Return (x, y) of the center of cell containing provided text 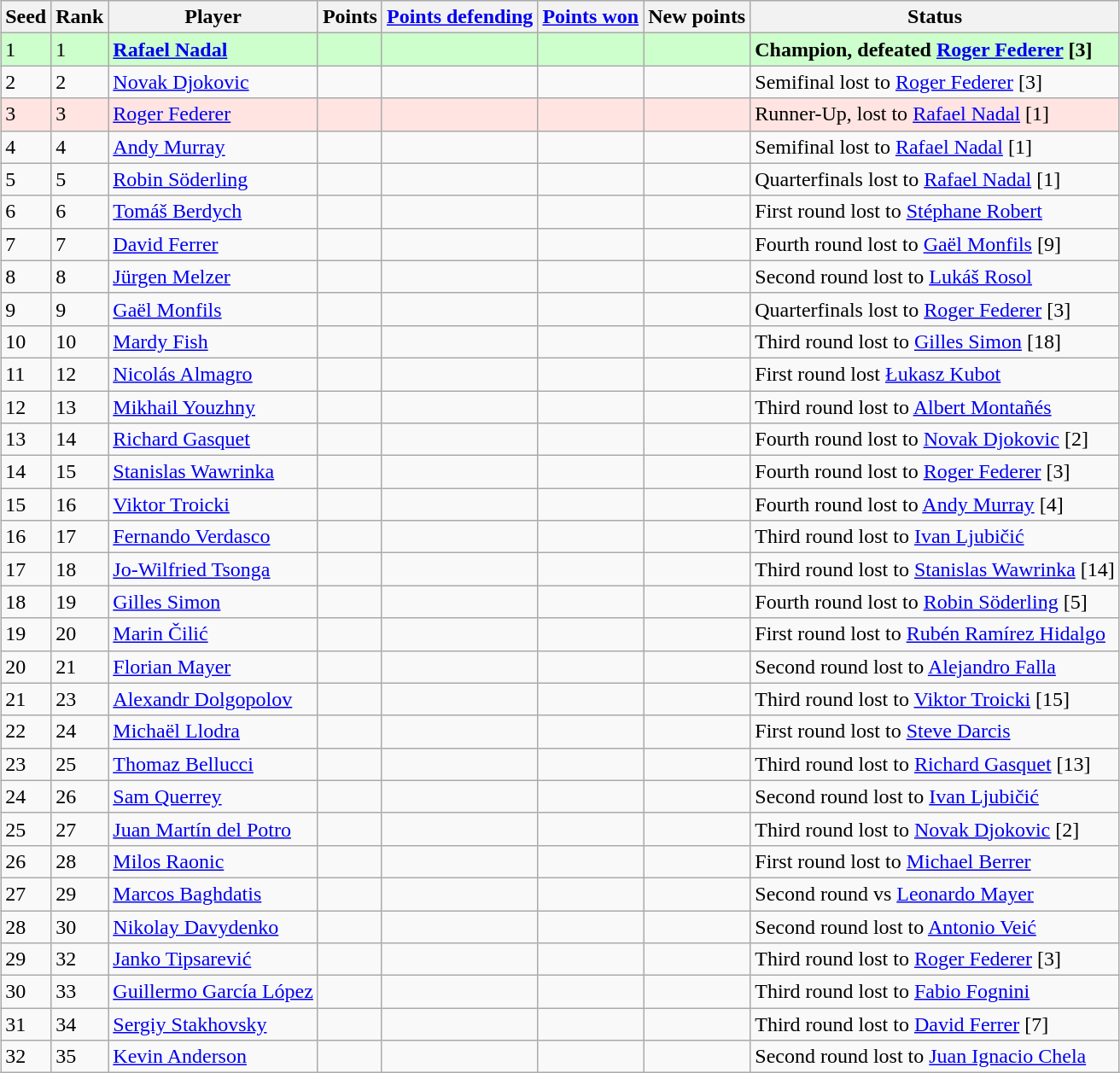
Fourth round lost to Gaël Monfils [9] (936, 244)
Michaël Llodra (213, 732)
Mikhail Youzhny (213, 407)
11 (26, 374)
Semifinal lost to Roger Federer [3] (936, 82)
Second round lost to Ivan Ljubičić (936, 796)
Tomáš Berdych (213, 212)
Andy Murray (213, 147)
Marin Čilić (213, 634)
Status (936, 17)
Runner-Up, lost to Rafael Nadal [1] (936, 114)
Janko Tipsarević (213, 959)
Rank (80, 17)
Nikolay Davydenko (213, 926)
Third round lost to Richard Gasquet [13] (936, 764)
Gilles Simon (213, 602)
Third round lost to Roger Federer [3] (936, 959)
Third round lost to Fabio Fognini (936, 992)
Gaël Monfils (213, 309)
Marcos Baghdatis (213, 894)
Third round lost to Stanislas Wawrinka [14] (936, 569)
Guillermo García López (213, 992)
Third round lost to Novak Djokovic [2] (936, 829)
Rafael Nadal (213, 50)
Second round lost to Lukáš Rosol (936, 277)
Fourth round lost to Novak Djokovic [2] (936, 440)
Second round vs Leonardo Mayer (936, 894)
Nicolás Almagro (213, 374)
Third round lost to Gilles Simon [18] (936, 341)
Second round lost to Juan Ignacio Chela (936, 1057)
Kevin Anderson (213, 1057)
Third round lost to Viktor Troicki [15] (936, 699)
Thomaz Bellucci (213, 764)
Alexandr Dolgopolov (213, 699)
Semifinal lost to Rafael Nadal [1] (936, 147)
Quarterfinals lost to Rafael Nadal [1] (936, 179)
Jürgen Melzer (213, 277)
First round lost to Stéphane Robert (936, 212)
Novak Djokovic (213, 82)
Fourth round lost to Andy Murray [4] (936, 504)
First round lost to Rubén Ramírez Hidalgo (936, 634)
Quarterfinals lost to Roger Federer [3] (936, 309)
Second round lost to Alejandro Falla (936, 667)
David Ferrer (213, 244)
Fourth round lost to Roger Federer [3] (936, 472)
First round lost to Steve Darcis (936, 732)
35 (80, 1057)
Third round lost to Albert Montañés (936, 407)
33 (80, 992)
New points (697, 17)
Points defending (459, 17)
Sergiy Stakhovsky (213, 1024)
31 (26, 1024)
Third round lost to David Ferrer [7] (936, 1024)
22 (26, 732)
Juan Martín del Potro (213, 829)
First round lost to Michael Berrer (936, 861)
Mardy Fish (213, 341)
Points won (591, 17)
Champion, defeated Roger Federer [3] (936, 50)
Third round lost to Ivan Ljubičić (936, 537)
34 (80, 1024)
Player (213, 17)
Florian Mayer (213, 667)
First round lost Łukasz Kubot (936, 374)
Richard Gasquet (213, 440)
Robin Söderling (213, 179)
Stanislas Wawrinka (213, 472)
Roger Federer (213, 114)
Fourth round lost to Robin Söderling [5] (936, 602)
Second round lost to Antonio Veić (936, 926)
Fernando Verdasco (213, 537)
Points (350, 17)
Jo-Wilfried Tsonga (213, 569)
Viktor Troicki (213, 504)
Sam Querrey (213, 796)
Seed (26, 17)
Milos Raonic (213, 861)
